Identify which cell holds the provided text, then report its [x, y] central coordinate. 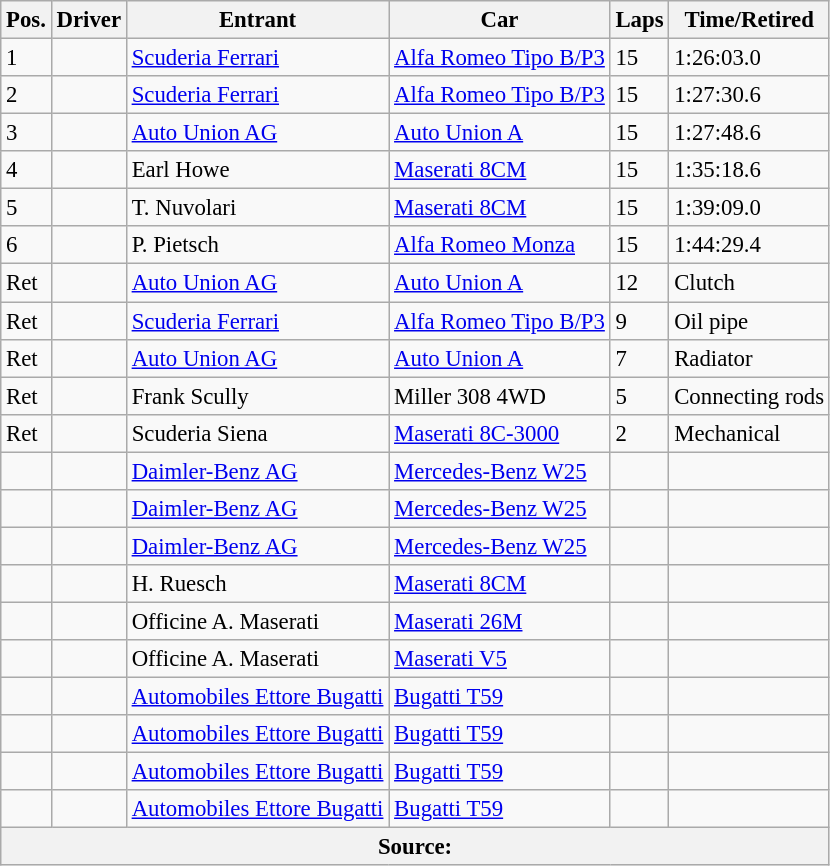
1:27:30.6 [750, 95]
Frank Scully [257, 396]
Miller 308 4WD [500, 396]
T. Nuvolari [257, 208]
4 [26, 170]
1 [26, 58]
Maserati 26M [500, 621]
H. Ruesch [257, 584]
Radiator [750, 358]
1:27:48.6 [750, 133]
P. Pietsch [257, 245]
12 [640, 283]
7 [640, 358]
Connecting rods [750, 396]
Mechanical [750, 433]
Pos. [26, 20]
Oil pipe [750, 321]
1:39:09.0 [750, 208]
Scuderia Siena [257, 433]
1:35:18.6 [750, 170]
Time/Retired [750, 20]
Source: [416, 847]
Entrant [257, 20]
1:44:29.4 [750, 245]
Clutch [750, 283]
9 [640, 321]
6 [26, 245]
Maserati 8C-3000 [500, 433]
3 [26, 133]
Car [500, 20]
Earl Howe [257, 170]
1:26:03.0 [750, 58]
Driver [88, 20]
Alfa Romeo Monza [500, 245]
Maserati V5 [500, 659]
Laps [640, 20]
